Pinpoint the cell where the given text exists, returning its [X, Y] midpoint coordinate. 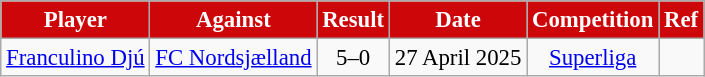
27 April 2025 [458, 58]
Date [458, 20]
Player [76, 20]
5–0 [354, 58]
Franculino Djú [76, 58]
Ref [682, 20]
Superliga [593, 58]
Result [354, 20]
FC Nordsjælland [234, 58]
Competition [593, 20]
Against [234, 20]
